Extract the (X, Y) coordinate from the center of the cell holding the provided text.  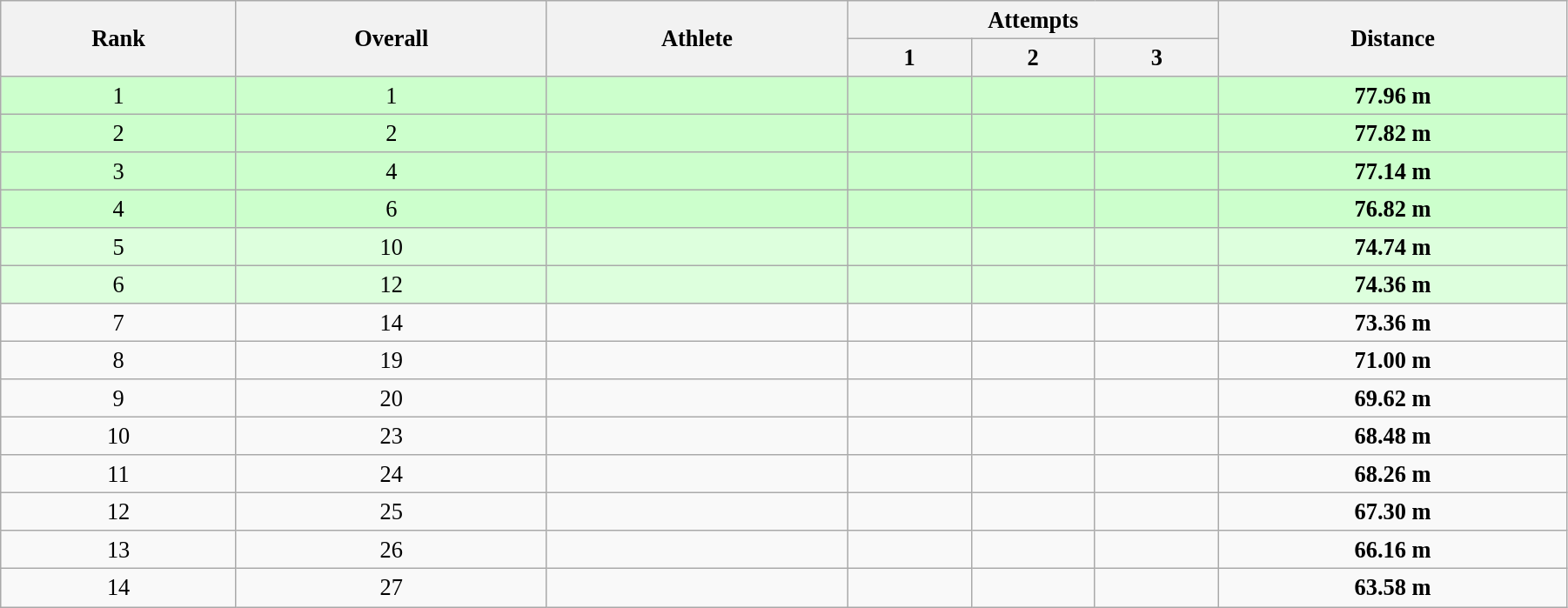
11 (118, 474)
67.30 m (1393, 511)
76.82 m (1393, 209)
7 (118, 323)
8 (118, 360)
69.62 m (1393, 398)
20 (392, 398)
23 (392, 436)
77.96 m (1393, 95)
63.58 m (1393, 588)
Attempts (1034, 19)
66.16 m (1393, 550)
5 (118, 247)
71.00 m (1393, 360)
27 (392, 588)
68.48 m (1393, 436)
25 (392, 511)
Rank (118, 38)
Distance (1393, 38)
74.74 m (1393, 247)
9 (118, 398)
73.36 m (1393, 323)
26 (392, 550)
19 (392, 360)
68.26 m (1393, 474)
77.82 m (1393, 133)
13 (118, 550)
74.36 m (1393, 284)
Athlete (697, 38)
24 (392, 474)
77.14 m (1393, 171)
Overall (392, 38)
